For the text-containing cell, return its midpoint in (X, Y) coordinate format. 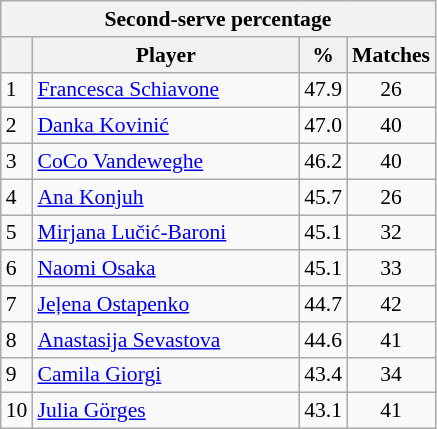
5 (17, 233)
Camila Giorgi (166, 375)
Second-serve percentage (218, 19)
32 (391, 233)
43.4 (323, 375)
8 (17, 340)
% (323, 55)
42 (391, 304)
Matches (391, 55)
46.2 (323, 162)
Jeļena Ostapenko (166, 304)
4 (17, 197)
Mirjana Lučić-Baroni (166, 233)
44.6 (323, 340)
44.7 (323, 304)
Francesca Schiavone (166, 90)
47.9 (323, 90)
6 (17, 269)
1 (17, 90)
45.7 (323, 197)
9 (17, 375)
Anastasija Sevastova (166, 340)
Julia Görges (166, 411)
2 (17, 126)
Ana Konjuh (166, 197)
33 (391, 269)
47.0 (323, 126)
34 (391, 375)
Player (166, 55)
Naomi Osaka (166, 269)
10 (17, 411)
Danka Kovinić (166, 126)
7 (17, 304)
3 (17, 162)
43.1 (323, 411)
CoCo Vandeweghe (166, 162)
